Scan for the cell matching the given text and deliver its [X, Y] coordinate at center. 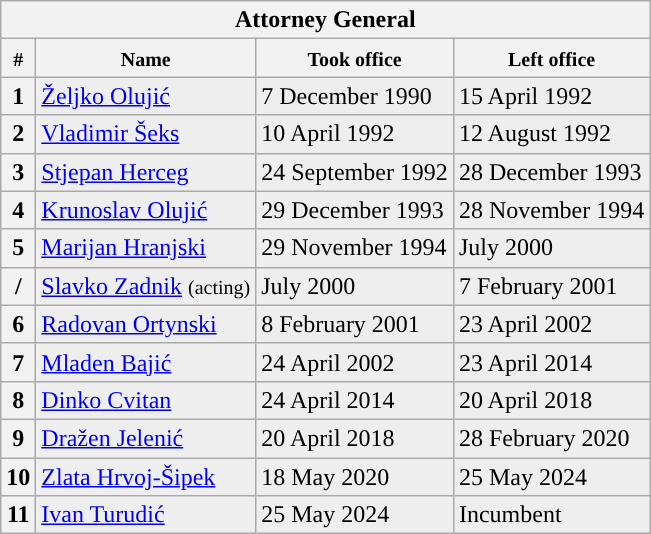
Željko Olujić [146, 96]
Mladen Bajić [146, 362]
10 April 1992 [355, 134]
Attorney General [326, 20]
24 April 2002 [355, 362]
10 [18, 477]
Slavko Zadnik (acting) [146, 286]
15 April 1992 [551, 96]
Ivan Turudić [146, 515]
5 [18, 248]
Stjepan Herceg [146, 172]
9 [18, 438]
Left office [551, 58]
Dražen Jelenić [146, 438]
7 February 2001 [551, 286]
23 April 2014 [551, 362]
23 April 2002 [551, 324]
Krunoslav Olujić [146, 210]
24 April 2014 [355, 400]
8 February 2001 [355, 324]
# [18, 58]
18 May 2020 [355, 477]
28 February 2020 [551, 438]
Name [146, 58]
11 [18, 515]
Zlata Hrvoj-Šipek [146, 477]
Radovan Ortynski [146, 324]
12 August 1992 [551, 134]
29 November 1994 [355, 248]
6 [18, 324]
4 [18, 210]
Marijan Hranjski [146, 248]
Took office [355, 58]
28 December 1993 [551, 172]
29 December 1993 [355, 210]
8 [18, 400]
24 September 1992 [355, 172]
28 November 1994 [551, 210]
/ [18, 286]
3 [18, 172]
7 [18, 362]
7 December 1990 [355, 96]
1 [18, 96]
Vladimir Šeks [146, 134]
Dinko Cvitan [146, 400]
2 [18, 134]
Incumbent [551, 515]
